Return [x, y] of the center of cell containing provided text 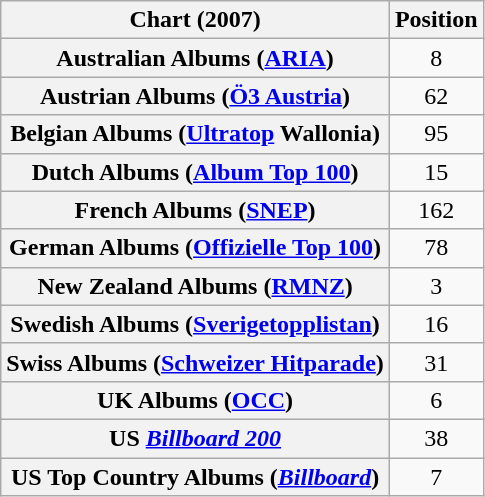
31 [436, 362]
8 [436, 58]
78 [436, 248]
95 [436, 134]
38 [436, 438]
Chart (2007) [196, 20]
62 [436, 96]
15 [436, 172]
Austrian Albums (Ö3 Austria) [196, 96]
7 [436, 477]
Dutch Albums (Album Top 100) [196, 172]
Position [436, 20]
3 [436, 286]
French Albums (SNEP) [196, 210]
US Top Country Albums (Billboard) [196, 477]
Swiss Albums (Schweizer Hitparade) [196, 362]
UK Albums (OCC) [196, 400]
New Zealand Albums (RMNZ) [196, 286]
Swedish Albums (Sverigetopplistan) [196, 324]
6 [436, 400]
162 [436, 210]
US Billboard 200 [196, 438]
Australian Albums (ARIA) [196, 58]
16 [436, 324]
Belgian Albums (Ultratop Wallonia) [196, 134]
German Albums (Offizielle Top 100) [196, 248]
